Search for the cell housing the specified text and yield its [X, Y] center coordinate. 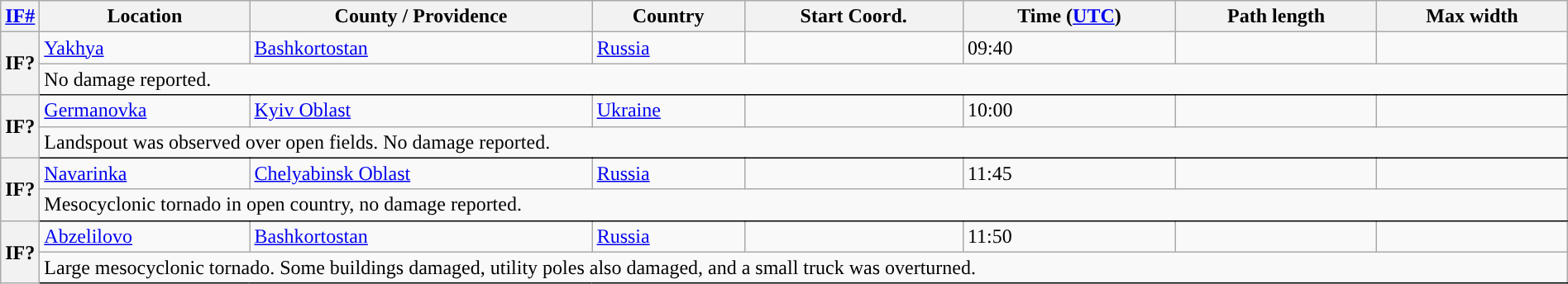
Large mesocyclonic tornado. Some buildings damaged, utility poles also damaged, and a small truck was overturned. [804, 267]
Kyiv Oblast [421, 111]
Landspout was observed over open fields. No damage reported. [804, 142]
Start Coord. [853, 17]
Navarinka [145, 173]
Yakhya [145, 48]
Chelyabinsk Oblast [421, 173]
10:00 [1068, 111]
Country [668, 17]
Max width [1472, 17]
Location [145, 17]
Mesocyclonic tornado in open country, no damage reported. [804, 205]
IF# [20, 17]
11:50 [1068, 236]
No damage reported. [804, 79]
Abzelilovo [145, 236]
Time (UTC) [1068, 17]
11:45 [1068, 173]
Ukraine [668, 111]
Germanovka [145, 111]
County / Providence [421, 17]
09:40 [1068, 48]
Path length [1277, 17]
